Pinpoint the cell where the given text exists, returning its [x, y] midpoint coordinate. 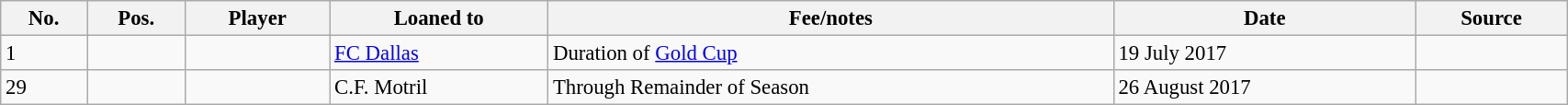
Through Remainder of Season [831, 87]
Source [1491, 18]
Loaned to [439, 18]
C.F. Motril [439, 87]
Duration of Gold Cup [831, 53]
Player [257, 18]
29 [44, 87]
Pos. [136, 18]
No. [44, 18]
FC Dallas [439, 53]
Date [1264, 18]
26 August 2017 [1264, 87]
1 [44, 53]
19 July 2017 [1264, 53]
Fee/notes [831, 18]
